For the text-containing cell, return its midpoint in (X, Y) coordinate format. 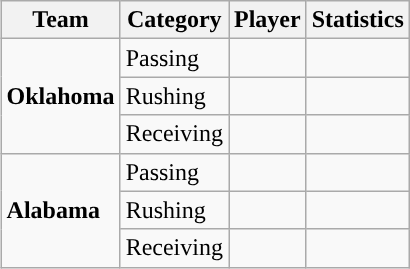
Team (60, 20)
Oklahoma (60, 96)
Player (267, 20)
Statistics (358, 20)
Alabama (60, 210)
Category (174, 20)
